Return the [x, y] coordinate for the center point of the cell that contains the specified text.  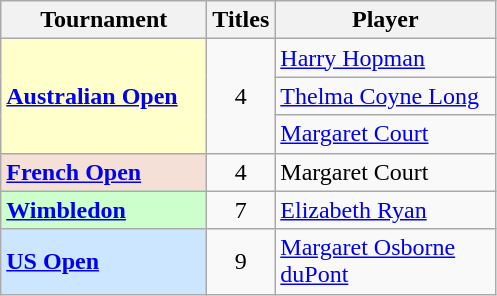
US Open [104, 262]
Harry Hopman [386, 58]
Australian Open [104, 96]
Player [386, 20]
Thelma Coyne Long [386, 96]
French Open [104, 172]
7 [241, 210]
9 [241, 262]
Tournament [104, 20]
Wimbledon [104, 210]
Margaret Osborne duPont [386, 262]
Elizabeth Ryan [386, 210]
Titles [241, 20]
